Output the [X, Y] coordinate of the center of the cell containing the given text.  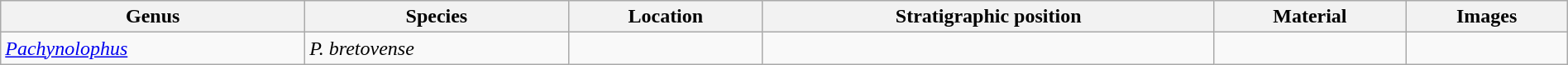
Location [665, 17]
P. bretovense [437, 48]
Genus [153, 17]
Material [1310, 17]
Species [437, 17]
Stratigraphic position [987, 17]
Pachynolophus [153, 48]
Images [1487, 17]
